Find where the given text appears and provide that cell's center as (x, y) coordinate. 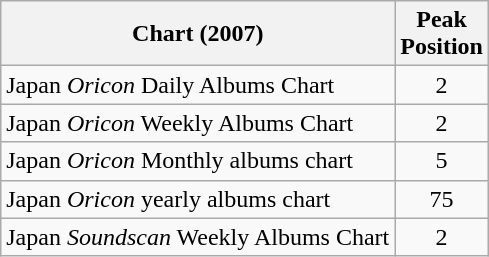
Japan Oricon Weekly Albums Chart (198, 123)
Japan Oricon yearly albums chart (198, 199)
Japan Oricon Daily Albums Chart (198, 85)
Japan Oricon Monthly albums chart (198, 161)
Japan Soundscan Weekly Albums Chart (198, 237)
PeakPosition (442, 34)
75 (442, 199)
Chart (2007) (198, 34)
5 (442, 161)
